Extract the (X, Y) coordinate from the center of the cell holding the provided text.  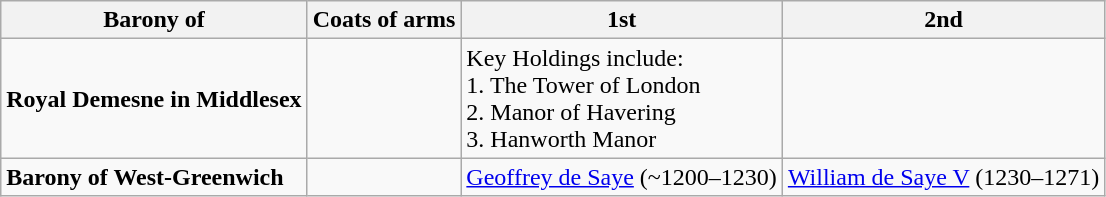
Geoffrey de Saye (~1200–1230) (622, 177)
Coats of arms (384, 20)
Key Holdings include:1. The Tower of London2. Manor of Havering3. Hanworth Manor (622, 98)
Royal Demesne in Middlesex (154, 98)
Barony of West-Greenwich (154, 177)
Barony of (154, 20)
2nd (943, 20)
1st (622, 20)
William de Saye V (1230–1271) (943, 177)
